Locate the cell with the specified text and output its (X, Y) center coordinate. 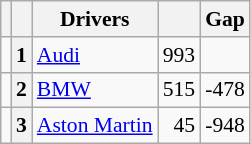
515 (180, 90)
-948 (225, 126)
45 (180, 126)
2 (22, 90)
3 (22, 126)
1 (22, 55)
Audi (95, 55)
Gap (225, 19)
Aston Martin (95, 126)
Drivers (95, 19)
993 (180, 55)
BMW (95, 90)
-478 (225, 90)
